Scan for the cell matching the given text and deliver its (X, Y) coordinate at center. 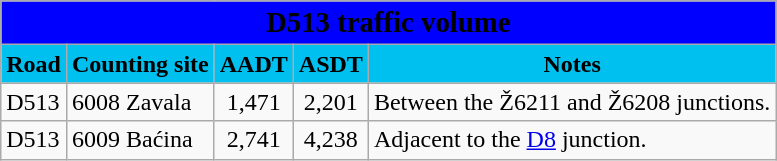
Counting site (140, 64)
AADT (254, 64)
Adjacent to the D8 junction. (572, 140)
ASDT (330, 64)
Notes (572, 64)
2,741 (254, 140)
6009 Baćina (140, 140)
1,471 (254, 102)
Road (34, 64)
Between the Ž6211 and Ž6208 junctions. (572, 102)
2,201 (330, 102)
4,238 (330, 140)
D513 traffic volume (388, 23)
6008 Zavala (140, 102)
